Find where the given text appears and provide that cell's center as (x, y) coordinate. 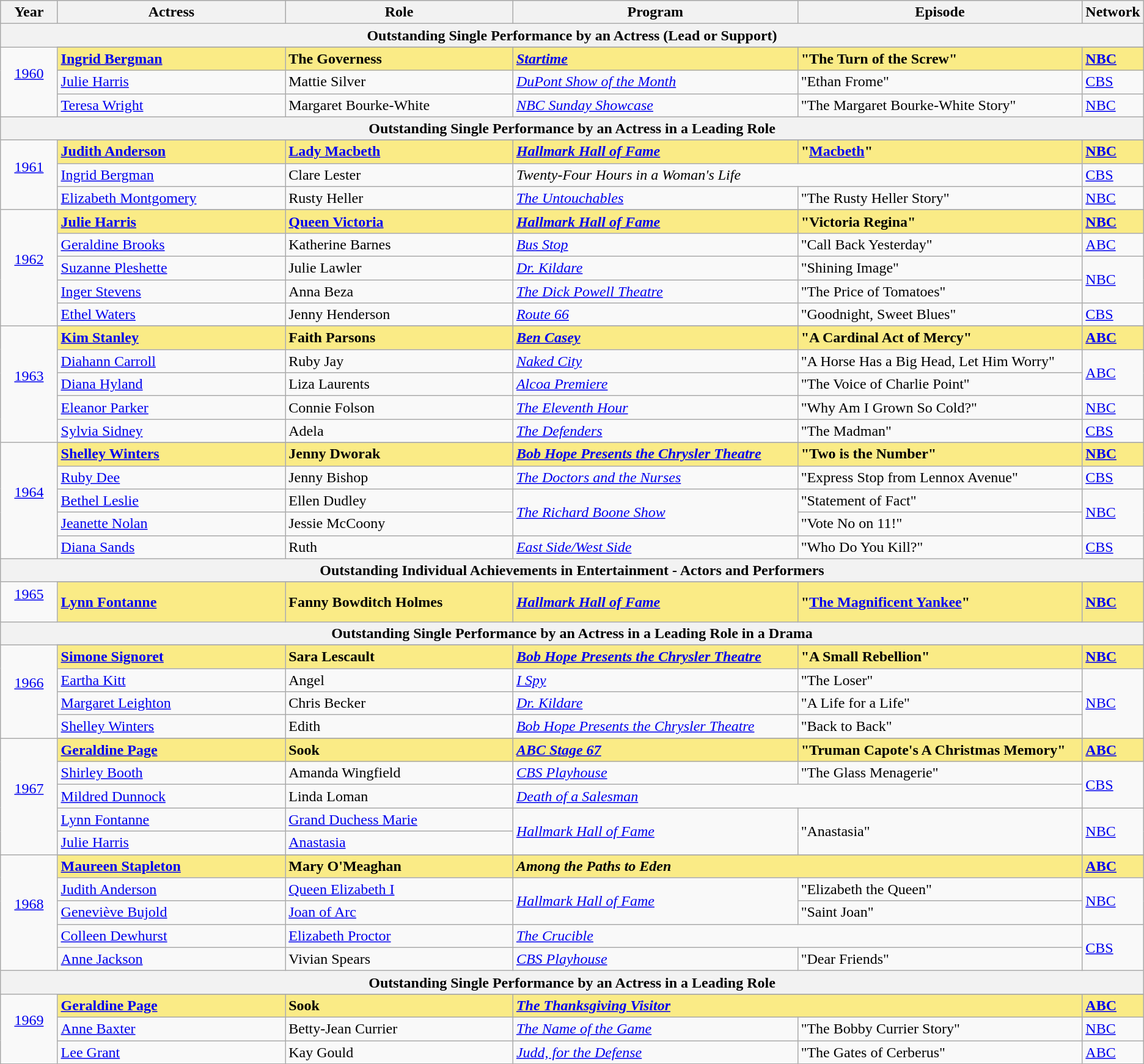
"Dear Friends" (940, 959)
"The Madman" (940, 431)
"A Small Rebellion" (940, 656)
Teresa Wright (171, 105)
"The Glass Menagerie" (940, 773)
Katherine Barnes (400, 244)
Lady Macbeth (400, 152)
Edith (400, 727)
1965 (29, 601)
Alcoa Premiere (655, 384)
Liza Laurents (400, 384)
"The Gates of Cerberus" (940, 1052)
The Richard Boone Show (655, 512)
Adela (400, 431)
1966 (29, 691)
Chris Becker (400, 703)
Linda Loman (400, 796)
"A Life for a Life" (940, 703)
"The Turn of the Screw" (940, 59)
The Governess (400, 59)
Fanny Bowditch Holmes (400, 601)
Outstanding Single Performance by an Actress in a Leading Role in a Drama (572, 633)
Naked City (655, 361)
Angel (400, 680)
Sylvia Sidney (171, 431)
Anne Jackson (171, 959)
Anna Beza (400, 292)
"Goodnight, Sweet Blues" (940, 315)
"The Loser" (940, 680)
Ben Casey (655, 338)
Ellen Dudley (400, 501)
Judd, for the Defense (655, 1052)
1967 (29, 796)
1962 (29, 268)
Program (655, 12)
Bethel Leslie (171, 501)
"The Price of Tomatoes" (940, 292)
Mary O'Meaghan (400, 866)
Mildred Dunnock (171, 796)
"Back to Back" (940, 727)
I Spy (655, 680)
Outstanding Individual Achievements in Entertainment - Actors and Performers (572, 570)
"Elizabeth the Queen" (940, 889)
ABC Stage 67 (655, 750)
"Who Do You Kill?" (940, 547)
Joan of Arc (400, 912)
Sara Lescault (400, 656)
East Side/West Side (655, 547)
Geraldine Brooks (171, 244)
"Express Stop from Lennox Avenue" (940, 477)
Faith Parsons (400, 338)
"The Rusty Heller Story" (940, 198)
"Victoria Regina" (940, 221)
"The Voice of Charlie Point" (940, 384)
Actress (171, 12)
"Two is the Number" (940, 454)
Role (400, 12)
The Untouchables (655, 198)
Anne Baxter (171, 1029)
Queen Elizabeth I (400, 889)
Diana Sands (171, 547)
"The Magnificent Yankee" (940, 601)
Shirley Booth (171, 773)
Episode (940, 12)
Kim Stanley (171, 338)
DuPont Show of the Month (655, 82)
The Crucible (797, 936)
"A Horse Has a Big Head, Let Him Worry" (940, 361)
"The Bobby Currier Story" (940, 1029)
Mattie Silver (400, 82)
"A Cardinal Act of Mercy" (940, 338)
Elizabeth Montgomery (171, 198)
"Saint Joan" (940, 912)
"Truman Capote's A Christmas Memory" (940, 750)
Jeanette Nolan (171, 524)
"Shining Image" (940, 268)
Diahann Carroll (171, 361)
Vivian Spears (400, 959)
Jenny Henderson (400, 315)
Rusty Heller (400, 198)
Eartha Kitt (171, 680)
Anastasia (400, 843)
Margaret Bourke-White (400, 105)
Clare Lester (400, 175)
The Eleventh Hour (655, 408)
Ruth (400, 547)
Inger Stevens (171, 292)
Queen Victoria (400, 221)
Suzanne Pleshette (171, 268)
"Why Am I Grown So Cold?" (940, 408)
"Macbeth" (940, 152)
Simone Signoret (171, 656)
Outstanding Single Performance by an Actress (Lead or Support) (572, 35)
1960 (29, 82)
Connie Folson (400, 408)
"The Margaret Bourke-White Story" (940, 105)
Betty-Jean Currier (400, 1029)
The Defenders (655, 431)
Among the Paths to Eden (797, 866)
Geneviève Bujold (171, 912)
Year (29, 12)
The Doctors and the Nurses (655, 477)
Eleanor Parker (171, 408)
Diana Hyland (171, 384)
Startime (655, 59)
Colleen Dewhurst (171, 936)
Ethel Waters (171, 315)
Julie Lawler (400, 268)
Jessie McCoony (400, 524)
1961 (29, 175)
1968 (29, 912)
"Ethan Frome" (940, 82)
"Call Back Yesterday" (940, 244)
1969 (29, 1029)
Amanda Wingfield (400, 773)
Twenty-Four Hours in a Woman's Life (797, 175)
Kay Gould (400, 1052)
Death of a Salesman (797, 796)
NBC Sunday Showcase (655, 105)
1963 (29, 384)
Margaret Leighton (171, 703)
"Anastasia" (940, 831)
Jenny Dworak (400, 454)
"Statement of Fact" (940, 501)
The Thanksgiving Visitor (797, 1005)
Network (1113, 12)
Elizabeth Proctor (400, 936)
Maureen Stapleton (171, 866)
The Name of the Game (655, 1029)
Ruby Dee (171, 477)
Route 66 (655, 315)
Jenny Bishop (400, 477)
Lee Grant (171, 1052)
The Dick Powell Theatre (655, 292)
"Vote No on 11!" (940, 524)
Bus Stop (655, 244)
1964 (29, 501)
Ruby Jay (400, 361)
Grand Duchess Marie (400, 820)
